For the text-containing cell, return its midpoint in [x, y] coordinate format. 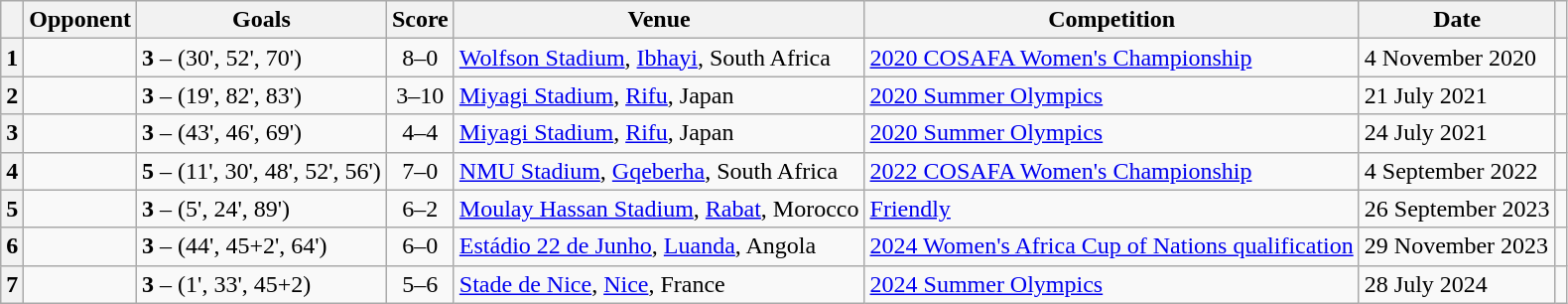
Score [420, 20]
7 [12, 284]
Date [1457, 20]
8–0 [420, 58]
5 – (11', 30', 48', 52', 56') [262, 171]
3 – (19', 82', 83') [262, 95]
NMU Stadium, Gqeberha, South Africa [659, 171]
4 September 2022 [1457, 171]
3 – (5', 24', 89') [262, 209]
6 [12, 246]
3 – (44', 45+2', 64') [262, 246]
24 July 2021 [1457, 133]
Opponent [80, 20]
2022 COSAFA Women's Championship [1111, 171]
Estádio 22 de Junho, Luanda, Angola [659, 246]
Moulay Hassan Stadium, Rabat, Morocco [659, 209]
Competition [1111, 20]
2020 COSAFA Women's Championship [1111, 58]
5–6 [420, 284]
3 – (1', 33', 45+2) [262, 284]
6–0 [420, 246]
3 – (43', 46', 69') [262, 133]
2024 Summer Olympics [1111, 284]
4 [12, 171]
3–10 [420, 95]
2 [12, 95]
Wolfson Stadium, Ibhayi, South Africa [659, 58]
2024 Women's Africa Cup of Nations qualification [1111, 246]
Venue [659, 20]
3 [12, 133]
21 July 2021 [1457, 95]
26 September 2023 [1457, 209]
3 – (30', 52', 70') [262, 58]
Goals [262, 20]
6–2 [420, 209]
1 [12, 58]
Friendly [1111, 209]
29 November 2023 [1457, 246]
5 [12, 209]
7–0 [420, 171]
Stade de Nice, Nice, France [659, 284]
4 November 2020 [1457, 58]
28 July 2024 [1457, 284]
4–4 [420, 133]
